Scan for the cell matching the given text and deliver its (X, Y) coordinate at center. 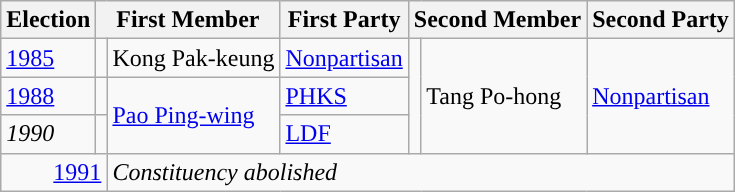
First Party (344, 20)
1991 (54, 172)
Pao Ping-wing (194, 115)
PHKS (344, 96)
Constituency abolished (420, 172)
1990 (48, 134)
Kong Pak-keung (194, 58)
Second Party (661, 20)
First Member (188, 20)
LDF (344, 134)
Tang Po-hong (504, 96)
Election (48, 20)
1985 (48, 58)
1988 (48, 96)
Second Member (497, 20)
